Capture the cell that displays the provided text and extract its (x, y) central coordinate. 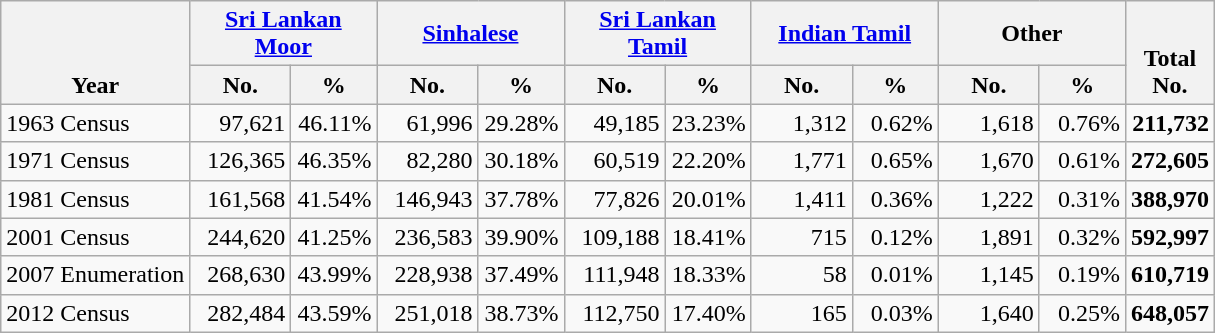
61,996 (428, 123)
0.03% (895, 313)
1,640 (988, 313)
126,365 (240, 161)
610,719 (1170, 275)
1,670 (988, 161)
37.78% (521, 199)
1,891 (988, 237)
82,280 (428, 161)
111,948 (614, 275)
43.99% (334, 275)
1,771 (802, 161)
161,568 (240, 199)
282,484 (240, 313)
58 (802, 275)
0.76% (1082, 123)
0.01% (895, 275)
272,605 (1170, 161)
0.36% (895, 199)
109,188 (614, 237)
648,057 (1170, 313)
592,997 (1170, 237)
18.41% (708, 237)
Indian Tamil (844, 34)
Sri Lankan Tamil (658, 34)
37.49% (521, 275)
TotalNo. (1170, 52)
2001 Census (96, 237)
1963 Census (96, 123)
20.01% (708, 199)
Sinhalese (470, 34)
0.32% (1082, 237)
1,411 (802, 199)
22.20% (708, 161)
1,312 (802, 123)
43.59% (334, 313)
715 (802, 237)
146,943 (428, 199)
41.54% (334, 199)
17.40% (708, 313)
165 (802, 313)
0.12% (895, 237)
Other (1032, 34)
0.62% (895, 123)
41.25% (334, 237)
1,145 (988, 275)
0.31% (1082, 199)
97,621 (240, 123)
18.33% (708, 275)
211,732 (1170, 123)
112,750 (614, 313)
0.25% (1082, 313)
1981 Census (96, 199)
49,185 (614, 123)
30.18% (521, 161)
46.35% (334, 161)
268,630 (240, 275)
0.61% (1082, 161)
228,938 (428, 275)
0.19% (1082, 275)
1,222 (988, 199)
2007 Enumeration (96, 275)
251,018 (428, 313)
60,519 (614, 161)
38.73% (521, 313)
0.65% (895, 161)
1971 Census (96, 161)
Year (96, 52)
29.28% (521, 123)
1,618 (988, 123)
77,826 (614, 199)
46.11% (334, 123)
388,970 (1170, 199)
39.90% (521, 237)
23.23% (708, 123)
236,583 (428, 237)
Sri Lankan Moor (284, 34)
2012 Census (96, 313)
244,620 (240, 237)
